From the cell containing the given text, extract its center point as (X, Y) coordinate. 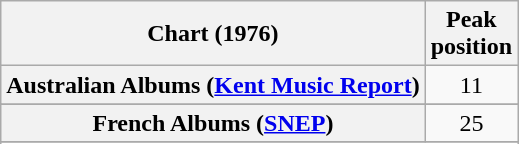
Peakposition (471, 34)
11 (471, 85)
Australian Albums (Kent Music Report) (213, 85)
French Albums (SNEP) (213, 123)
Chart (1976) (213, 34)
25 (471, 123)
